Detect which cell encompasses the target text, then output its [X, Y] center coordinate. 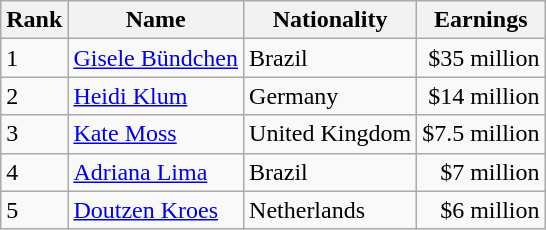
Netherlands [330, 210]
4 [34, 172]
United Kingdom [330, 134]
Earnings [481, 20]
2 [34, 96]
1 [34, 58]
3 [34, 134]
$6 million [481, 210]
Nationality [330, 20]
Adriana Lima [156, 172]
Name [156, 20]
Gisele Bündchen [156, 58]
Doutzen Kroes [156, 210]
$7 million [481, 172]
$7.5 million [481, 134]
Heidi Klum [156, 96]
Rank [34, 20]
Kate Moss [156, 134]
$14 million [481, 96]
5 [34, 210]
Germany [330, 96]
$35 million [481, 58]
